Provide the [x, y] coordinate of the cell's center where the given text is located.  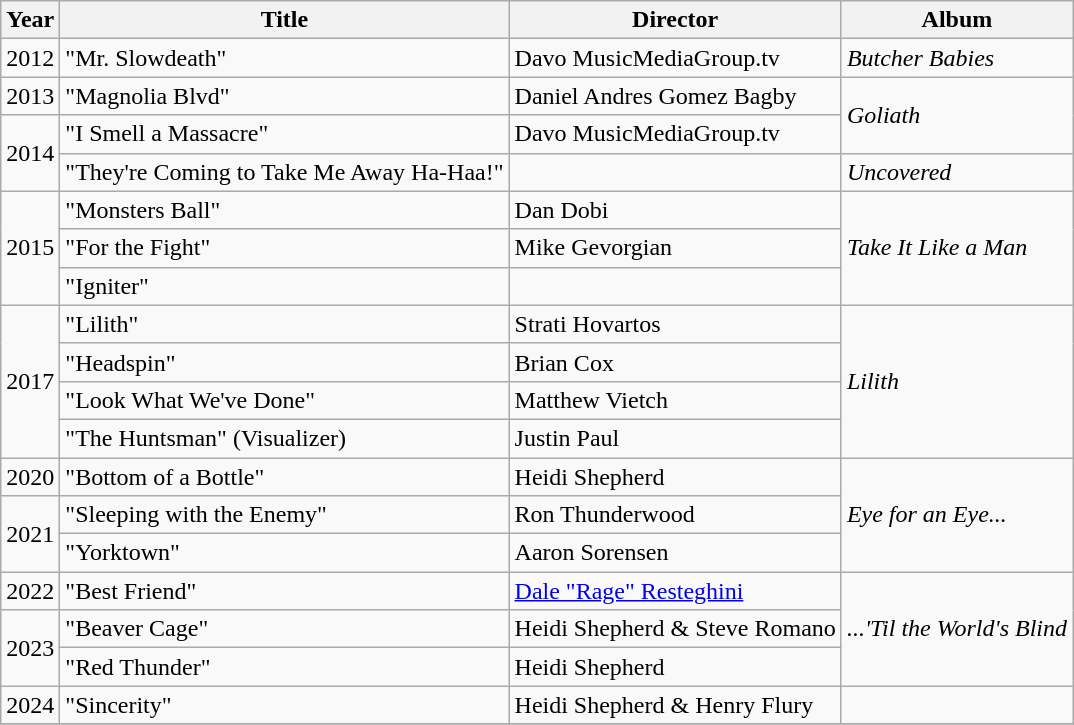
"Mr. Slowdeath" [284, 58]
"Headspin" [284, 362]
Strati Hovartos [675, 324]
...'Til the World's Blind [956, 629]
"Magnolia Blvd" [284, 96]
2020 [30, 477]
2022 [30, 591]
2013 [30, 96]
Justin Paul [675, 438]
2023 [30, 648]
"Monsters Ball" [284, 210]
Matthew Vietch [675, 400]
"Look What We've Done" [284, 400]
2021 [30, 534]
2012 [30, 58]
"Beaver Cage" [284, 629]
"Bottom of a Bottle" [284, 477]
Uncovered [956, 172]
"Sleeping with the Enemy" [284, 515]
"The Huntsman" (Visualizer) [284, 438]
2015 [30, 248]
Ron Thunderwood [675, 515]
"Yorktown" [284, 553]
Year [30, 20]
Lilith [956, 381]
"Sincerity" [284, 705]
Aaron Sorensen [675, 553]
Album [956, 20]
"Lilith" [284, 324]
"For the Fight" [284, 248]
Heidi Shepherd & Henry Flury [675, 705]
Director [675, 20]
"Red Thunder" [284, 667]
Goliath [956, 115]
Eye for an Eye... [956, 515]
Butcher Babies [956, 58]
2017 [30, 381]
Heidi Shepherd & Steve Romano [675, 629]
2024 [30, 705]
"Best Friend" [284, 591]
Mike Gevorgian [675, 248]
Title [284, 20]
Take It Like a Man [956, 248]
"Igniter" [284, 286]
Daniel Andres Gomez Bagby [675, 96]
"I Smell a Massacre" [284, 134]
"They're Coming to Take Me Away Ha-Haa!" [284, 172]
Dan Dobi [675, 210]
Brian Cox [675, 362]
2014 [30, 153]
Dale "Rage" Resteghini [675, 591]
